For the text-containing cell, return its midpoint in (x, y) coordinate format. 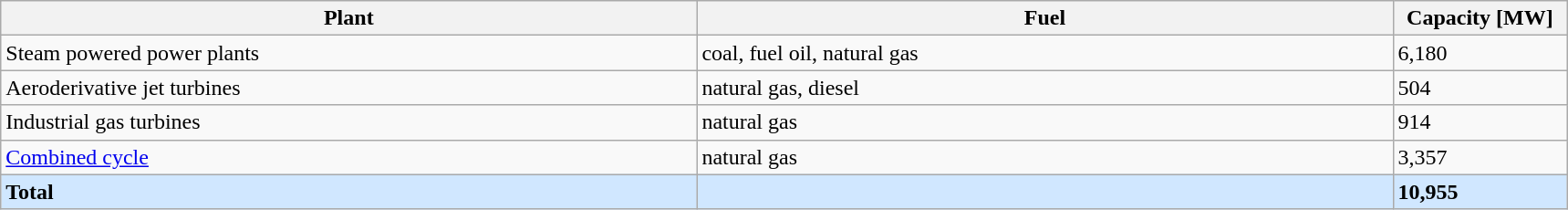
Combined cycle (348, 157)
Capacity [MW] (1480, 18)
914 (1480, 122)
Industrial gas turbines (348, 122)
Plant (348, 18)
Total (348, 192)
Steam powered power plants (348, 53)
3,357 (1480, 157)
Fuel (1045, 18)
504 (1480, 88)
natural gas, diesel (1045, 88)
10,955 (1480, 192)
6,180 (1480, 53)
coal, fuel oil, natural gas (1045, 53)
Aeroderivative jet turbines (348, 88)
